Return (X, Y) of the center of cell containing provided text 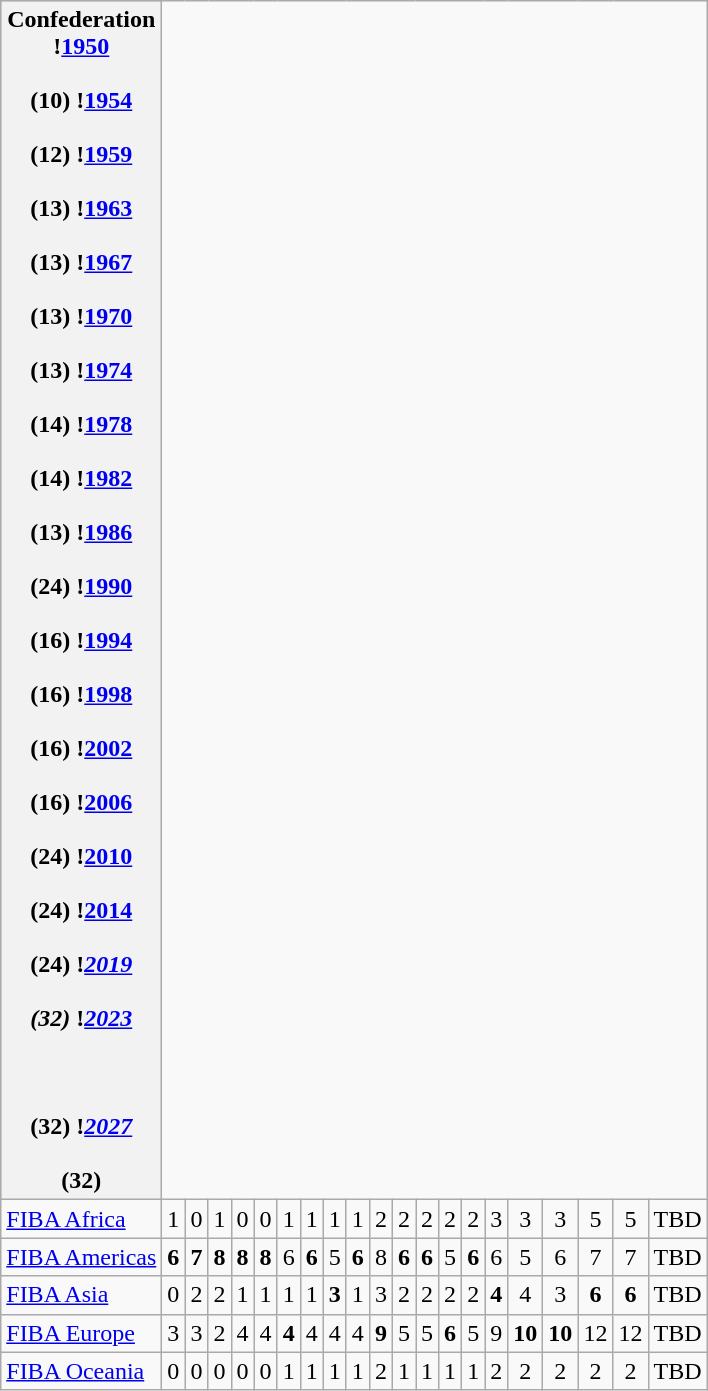
FIBA Africa (82, 1219)
FIBA Europe (82, 1333)
FIBA Asia (82, 1295)
FIBA Oceania (82, 1371)
FIBA Americas (82, 1257)
